Pinpoint the cell where the given text exists, returning its [X, Y] midpoint coordinate. 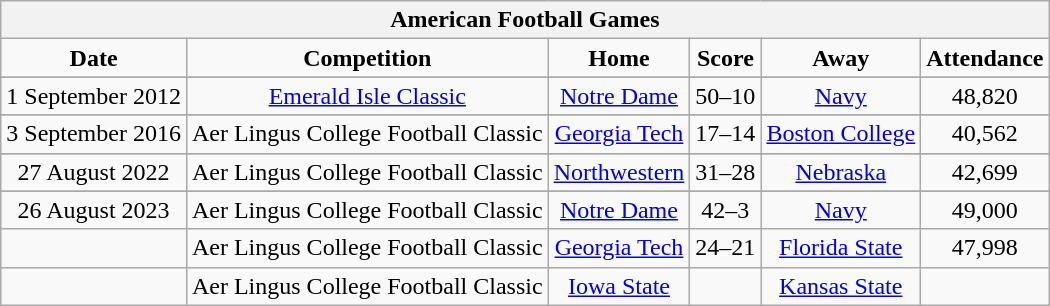
49,000 [985, 210]
42,699 [985, 172]
47,998 [985, 248]
Nebraska [841, 172]
Competition [367, 58]
1 September 2012 [94, 96]
42–3 [726, 210]
Emerald Isle Classic [367, 96]
48,820 [985, 96]
Score [726, 58]
40,562 [985, 134]
50–10 [726, 96]
American Football Games [525, 20]
27 August 2022 [94, 172]
Away [841, 58]
Attendance [985, 58]
Florida State [841, 248]
3 September 2016 [94, 134]
Boston College [841, 134]
Home [619, 58]
Iowa State [619, 286]
31–28 [726, 172]
17–14 [726, 134]
Northwestern [619, 172]
26 August 2023 [94, 210]
24–21 [726, 248]
Date [94, 58]
Kansas State [841, 286]
